Locate the cell with the specified text and output its [x, y] center coordinate. 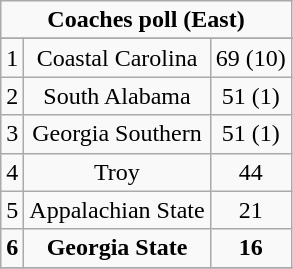
21 [250, 210]
5 [12, 210]
16 [250, 248]
2 [12, 96]
Coaches poll (East) [146, 20]
6 [12, 248]
3 [12, 134]
South Alabama [117, 96]
69 (10) [250, 58]
Georgia State [117, 248]
4 [12, 172]
Coastal Carolina [117, 58]
Georgia Southern [117, 134]
Troy [117, 172]
Appalachian State [117, 210]
44 [250, 172]
1 [12, 58]
